For the text-containing cell, return its midpoint in [X, Y] coordinate format. 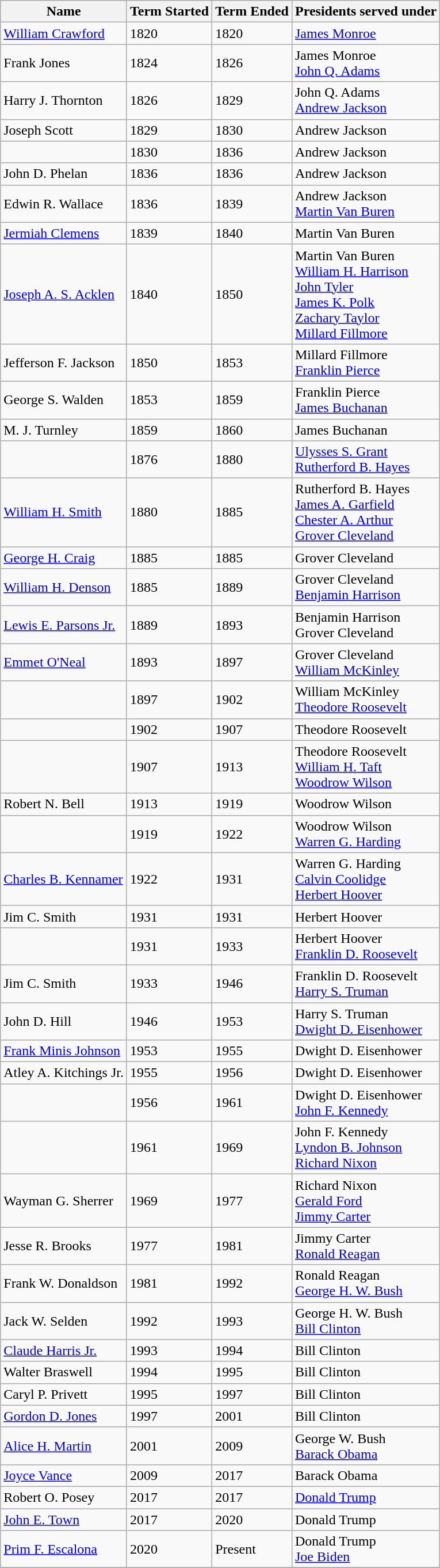
Ronald ReaganGeorge H. W. Bush [366, 1284]
William Crawford [64, 33]
Herbert HooverFranklin D. Roosevelt [366, 946]
Millard FillmoreFranklin Pierce [366, 363]
Jimmy CarterRonald Reagan [366, 1246]
Robert O. Posey [64, 1497]
Barack Obama [366, 1475]
Alice H. Martin [64, 1446]
Rutherford B. HayesJames A. GarfieldChester A. ArthurGrover Cleveland [366, 512]
George W. BushBarack Obama [366, 1446]
Joyce Vance [64, 1475]
Caryl P. Privett [64, 1394]
James Monroe [366, 33]
John D. Hill [64, 1021]
Grover ClevelandBenjamin Harrison [366, 587]
Present [252, 1550]
Woodrow WilsonWarren G. Harding [366, 834]
Frank Jones [64, 63]
1824 [169, 63]
Frank Minis Johnson [64, 1051]
Name [64, 12]
Franklin D. RooseveltHarry S. Truman [366, 983]
George H. Craig [64, 558]
Benjamin HarrisonGrover Cleveland [366, 625]
Martin Van BurenWilliam H. HarrisonJohn TylerJames K. PolkZachary TaylorMillard Fillmore [366, 294]
John E. Town [64, 1519]
1876 [169, 459]
Jermiah Clemens [64, 233]
William H. Denson [64, 587]
Prim F. Escalona [64, 1550]
William H. Smith [64, 512]
Theodore Roosevelt [366, 729]
Presidents served under [366, 12]
Walter Braswell [64, 1372]
Andrew JacksonMartin Van Buren [366, 204]
Herbert Hoover [366, 916]
William McKinleyTheodore Roosevelt [366, 700]
James Buchanan [366, 430]
Harry S. TrumanDwight D. Eisenhower [366, 1021]
John Q. AdamsAndrew Jackson [366, 100]
Term Ended [252, 12]
Edwin R. Wallace [64, 204]
John F. KennedyLyndon B. JohnsonRichard Nixon [366, 1148]
Woodrow Wilson [366, 804]
Franklin PierceJames Buchanan [366, 399]
Charles B. Kennamer [64, 879]
Martin Van Buren [366, 233]
Jesse R. Brooks [64, 1246]
Theodore RooseveltWilliam H. TaftWoodrow Wilson [366, 767]
Richard NixonGerald FordJimmy Carter [366, 1201]
Harry J. Thornton [64, 100]
George H. W. BushBill Clinton [366, 1320]
Warren G. HardingCalvin CoolidgeHerbert Hoover [366, 879]
Frank W. Donaldson [64, 1284]
Jack W. Selden [64, 1320]
Robert N. Bell [64, 804]
Grover Cleveland [366, 558]
George S. Walden [64, 399]
Gordon D. Jones [64, 1416]
Grover ClevelandWilliam McKinley [366, 662]
James MonroeJohn Q. Adams [366, 63]
Atley A. Kitchings Jr. [64, 1073]
Dwight D. EisenhowerJohn F. Kennedy [366, 1103]
Term Started [169, 12]
Joseph Scott [64, 130]
John D. Phelan [64, 174]
Claude Harris Jr. [64, 1350]
1860 [252, 430]
Jefferson F. Jackson [64, 363]
Joseph A. S. Acklen [64, 294]
M. J. Turnley [64, 430]
Ulysses S. GrantRutherford B. Hayes [366, 459]
Donald TrumpJoe Biden [366, 1550]
Lewis E. Parsons Jr. [64, 625]
Emmet O'Neal [64, 662]
Wayman G. Sherrer [64, 1201]
